Determine the [x, y] coordinate at the center of the cell enclosing the given text.  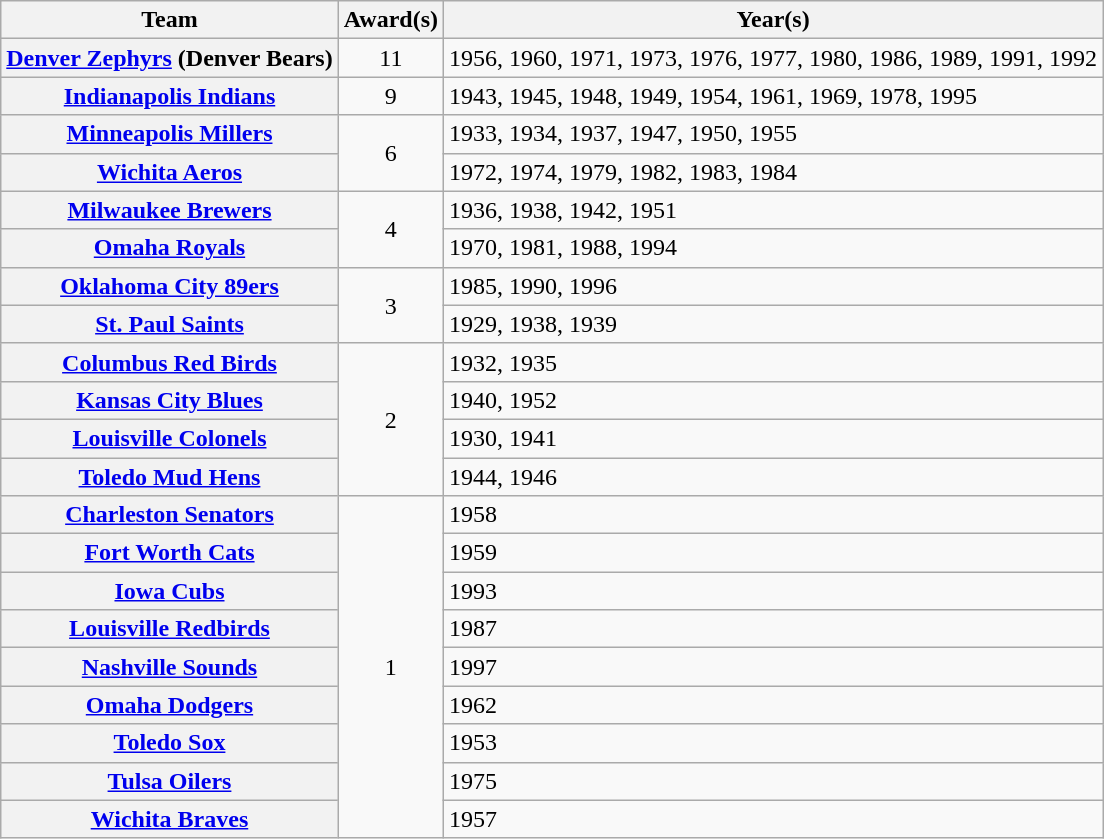
Louisville Colonels [170, 438]
Charleston Senators [170, 515]
Omaha Royals [170, 248]
1944, 1946 [774, 477]
6 [390, 153]
1929, 1938, 1939 [774, 324]
Omaha Dodgers [170, 705]
Indianapolis Indians [170, 96]
Wichita Braves [170, 819]
Denver Zephyrs (Denver Bears) [170, 58]
Fort Worth Cats [170, 553]
1993 [774, 591]
1932, 1935 [774, 362]
1972, 1974, 1979, 1982, 1983, 1984 [774, 172]
Minneapolis Millers [170, 134]
Toledo Sox [170, 743]
Tulsa Oilers [170, 781]
1 [390, 668]
9 [390, 96]
1953 [774, 743]
Columbus Red Birds [170, 362]
Iowa Cubs [170, 591]
1940, 1952 [774, 400]
1936, 1938, 1942, 1951 [774, 210]
1933, 1934, 1937, 1947, 1950, 1955 [774, 134]
1958 [774, 515]
Oklahoma City 89ers [170, 286]
Year(s) [774, 20]
1959 [774, 553]
1930, 1941 [774, 438]
Toledo Mud Hens [170, 477]
3 [390, 305]
1985, 1990, 1996 [774, 286]
2 [390, 419]
Kansas City Blues [170, 400]
1943, 1945, 1948, 1949, 1954, 1961, 1969, 1978, 1995 [774, 96]
Nashville Sounds [170, 667]
1987 [774, 629]
11 [390, 58]
Wichita Aeros [170, 172]
Louisville Redbirds [170, 629]
1962 [774, 705]
Award(s) [390, 20]
Team [170, 20]
Milwaukee Brewers [170, 210]
1970, 1981, 1988, 1994 [774, 248]
1956, 1960, 1971, 1973, 1976, 1977, 1980, 1986, 1989, 1991, 1992 [774, 58]
4 [390, 229]
1975 [774, 781]
St. Paul Saints [170, 324]
1957 [774, 819]
1997 [774, 667]
